Return the [X, Y] coordinate for the center point of the cell that contains the specified text.  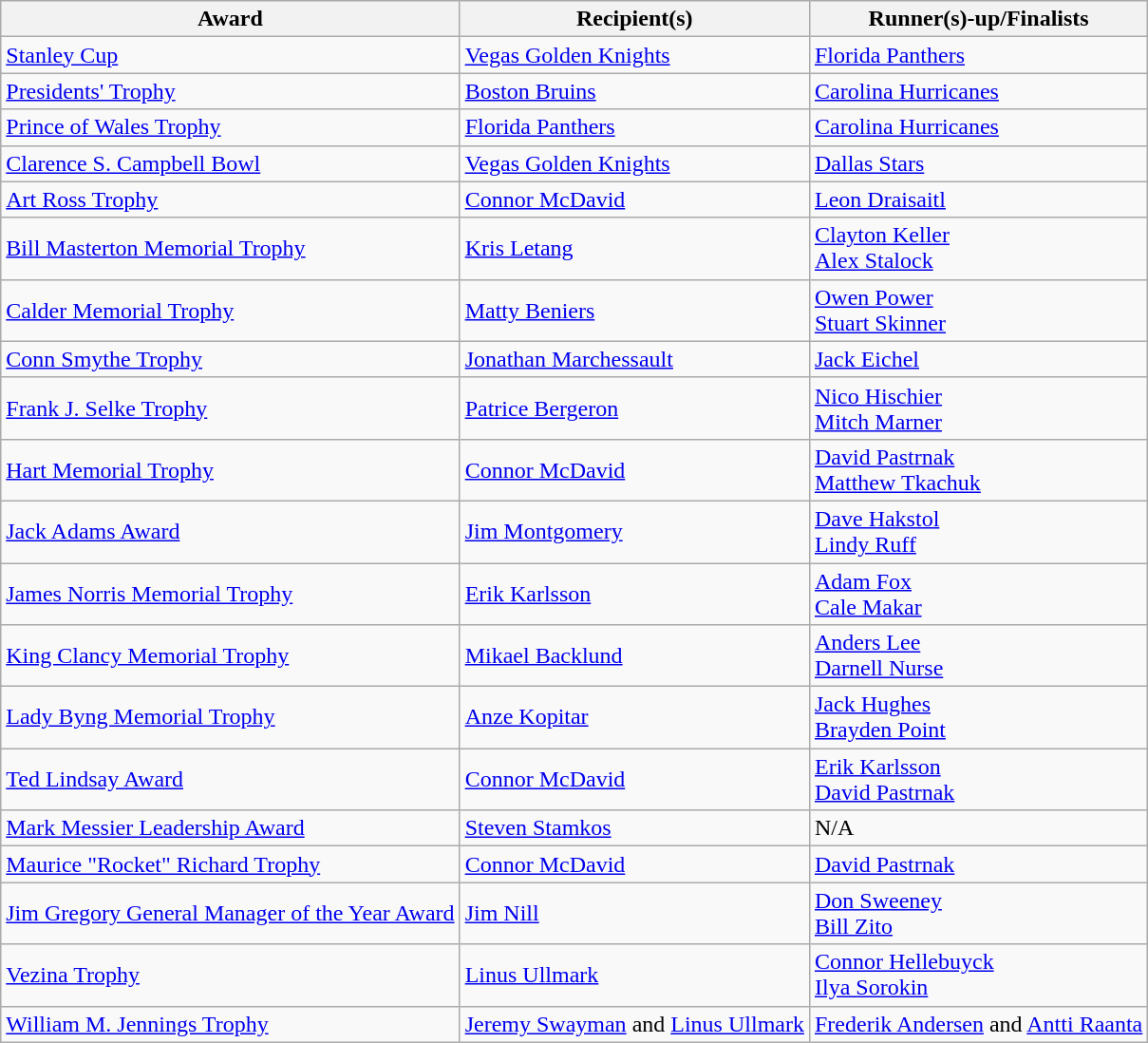
Patrice Bergeron [634, 408]
Adam Fox Cale Makar [978, 593]
Conn Smythe Trophy [230, 359]
Frank J. Selke Trophy [230, 408]
Jeremy Swayman and Linus Ullmark [634, 1024]
Erik Karlsson David Pastrnak [978, 779]
David Pastrnak Matthew Tkachuk [978, 469]
Steven Stamkos [634, 828]
Clarence S. Campbell Bowl [230, 163]
James Norris Memorial Trophy [230, 593]
Nico Hischier Mitch Marner [978, 408]
Leon Draisaitl [978, 199]
Award [230, 19]
Matty Beniers [634, 310]
Vezina Trophy [230, 975]
Mikael Backlund [634, 655]
Ted Lindsay Award [230, 779]
Kris Letang [634, 249]
Owen Power Stuart Skinner [978, 310]
Jack Eichel [978, 359]
Mark Messier Leadership Award [230, 828]
Lady Byng Memorial Trophy [230, 718]
David Pastrnak [978, 864]
N/A [978, 828]
Stanley Cup [230, 55]
Anze Kopitar [634, 718]
William M. Jennings Trophy [230, 1024]
Linus Ullmark [634, 975]
Clayton Keller Alex Stalock [978, 249]
Jonathan Marchessault [634, 359]
Jack Hughes Brayden Point [978, 718]
Maurice "Rocket" Richard Trophy [230, 864]
King Clancy Memorial Trophy [230, 655]
Jim Gregory General Manager of the Year Award [230, 914]
Prince of Wales Trophy [230, 127]
Presidents' Trophy [230, 91]
Jim Montgomery [634, 532]
Art Ross Trophy [230, 199]
Jim Nill [634, 914]
Connor Hellebuyck Ilya Sorokin [978, 975]
Hart Memorial Trophy [230, 469]
Bill Masterton Memorial Trophy [230, 249]
Runner(s)-up/Finalists [978, 19]
Dallas Stars [978, 163]
Boston Bruins [634, 91]
Dave Hakstol Lindy Ruff [978, 532]
Jack Adams Award [230, 532]
Calder Memorial Trophy [230, 310]
Don Sweeney Bill Zito [978, 914]
Anders Lee Darnell Nurse [978, 655]
Recipient(s) [634, 19]
Frederik Andersen and Antti Raanta [978, 1024]
Erik Karlsson [634, 593]
